Provide the (X, Y) coordinate of the cell's center where the given text is located.  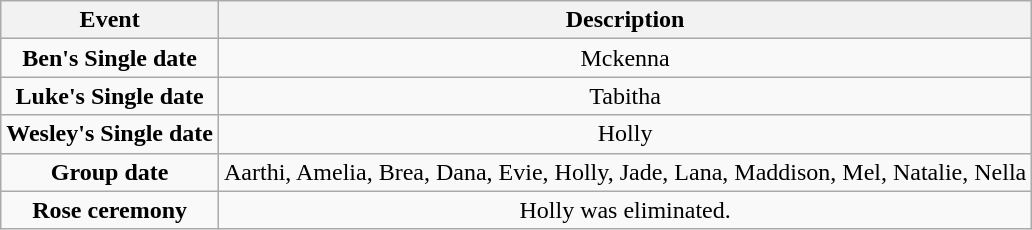
Luke's Single date (110, 96)
Ben's Single date (110, 58)
Wesley's Single date (110, 134)
Tabitha (624, 96)
Group date (110, 172)
Rose ceremony (110, 210)
Description (624, 20)
Event (110, 20)
Mckenna (624, 58)
Holly was eliminated. (624, 210)
Holly (624, 134)
Aarthi, Amelia, Brea, Dana, Evie, Holly, Jade, Lana, Maddison, Mel, Natalie, Nella (624, 172)
